Extract the [X, Y] coordinate from the center of the cell holding the provided text.  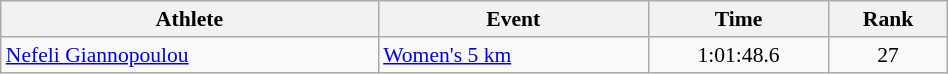
Event [513, 19]
Nefeli Giannopoulou [190, 55]
Rank [888, 19]
1:01:48.6 [738, 55]
Women's 5 km [513, 55]
27 [888, 55]
Athlete [190, 19]
Time [738, 19]
